Identify which cell holds the provided text, then report its (x, y) central coordinate. 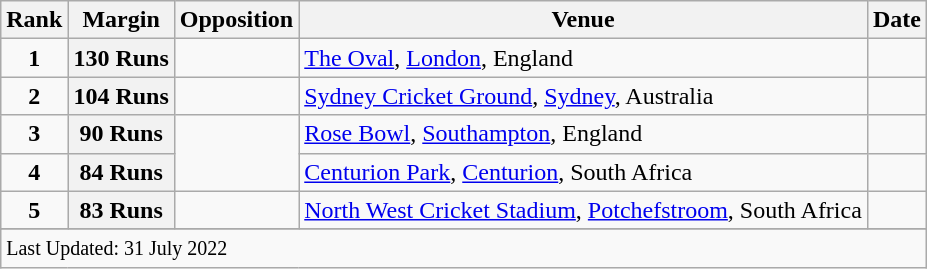
Opposition (236, 20)
Venue (584, 20)
Sydney Cricket Ground, Sydney, Australia (584, 96)
Date (896, 20)
Last Updated: 31 July 2022 (464, 248)
83 Runs (121, 210)
Margin (121, 20)
North West Cricket Stadium, Potchefstroom, South Africa (584, 210)
90 Runs (121, 134)
Centurion Park, Centurion, South Africa (584, 172)
Rose Bowl, Southampton, England (584, 134)
4 (34, 172)
Rank (34, 20)
84 Runs (121, 172)
5 (34, 210)
130 Runs (121, 58)
3 (34, 134)
2 (34, 96)
1 (34, 58)
The Oval, London, England (584, 58)
104 Runs (121, 96)
